Output the [X, Y] coordinate of the center of the cell containing the given text.  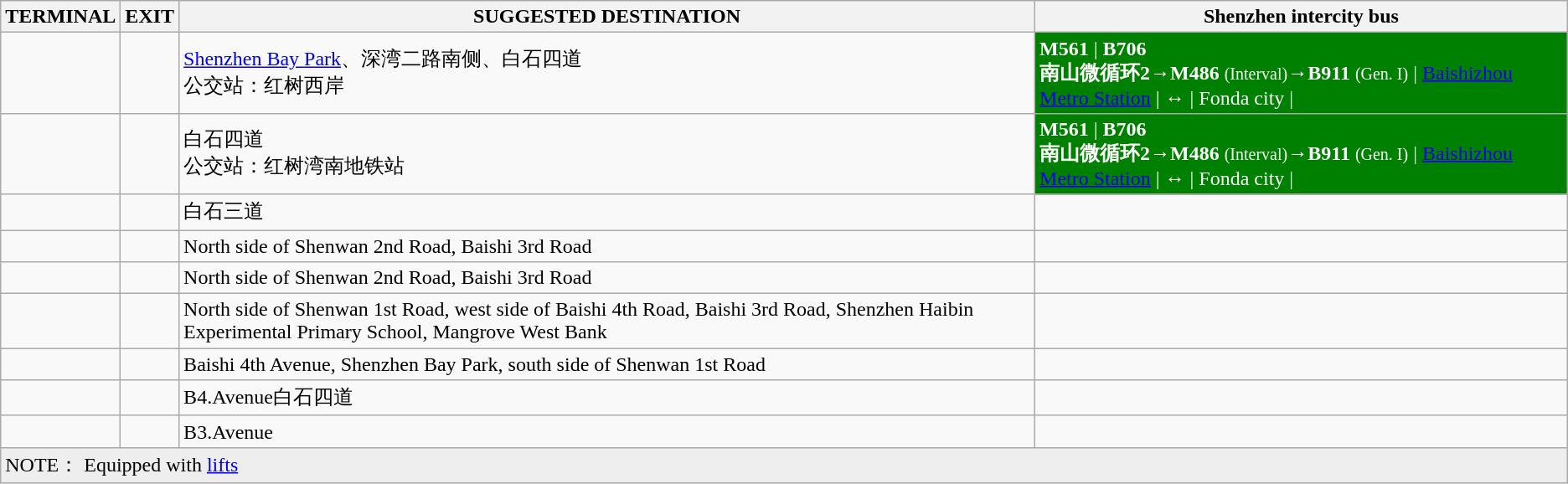
EXIT [150, 17]
Shenzhen intercity bus [1302, 17]
Baishi 4th Avenue, Shenzhen Bay Park, south side of Shenwan 1st Road [607, 364]
Shenzhen Bay Park、深湾二路南侧、白石四道公交站：红树西岸 [607, 74]
白石四道公交站：红树湾南地铁站 [607, 154]
NOTE： Equipped with lifts [784, 466]
SUGGESTED DESTINATION [607, 17]
TERMINAL [60, 17]
白石三道 [607, 213]
B3.Avenue [607, 431]
B4.Avenue白石四道 [607, 399]
North side of Shenwan 1st Road, west side of Baishi 4th Road, Baishi 3rd Road, Shenzhen Haibin Experimental Primary School, Mangrove West Bank [607, 322]
